Scan for the cell matching the given text and deliver its (x, y) coordinate at center. 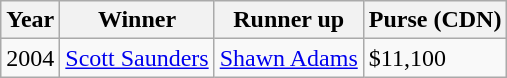
$11,100 (435, 58)
Winner (137, 20)
Runner up (288, 20)
Purse (CDN) (435, 20)
Year (30, 20)
Shawn Adams (288, 58)
Scott Saunders (137, 58)
2004 (30, 58)
